Detect which cell encompasses the target text, then output its (X, Y) center coordinate. 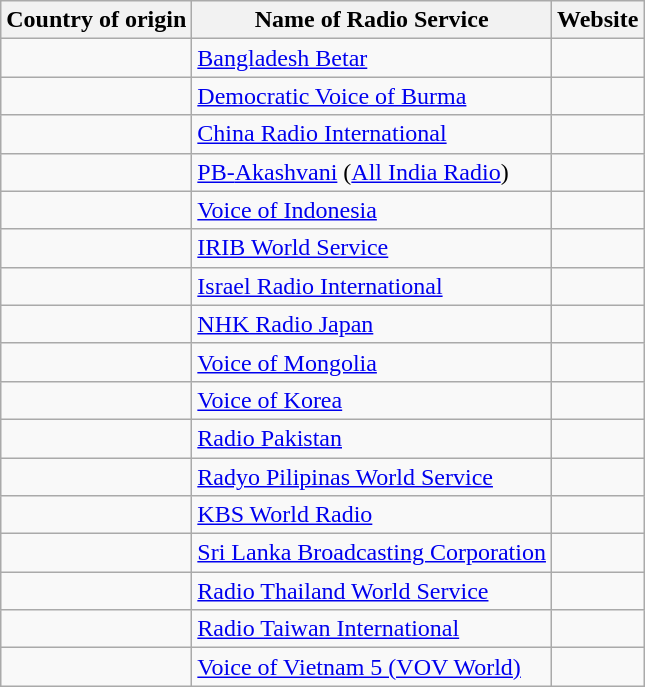
Bangladesh Betar (372, 58)
Sri Lanka Broadcasting Corporation (372, 553)
NHK Radio Japan (372, 324)
Voice of Vietnam 5 (VOV World) (372, 667)
Radyo Pilipinas World Service (372, 477)
Voice of Mongolia (372, 362)
Voice of Indonesia (372, 210)
Voice of Korea (372, 400)
Radio Pakistan (372, 438)
PB-Akashvani (All India Radio) (372, 172)
Radio Taiwan International (372, 629)
KBS World Radio (372, 515)
China Radio International (372, 134)
IRIB World Service (372, 248)
Country of origin (96, 20)
Democratic Voice of Burma (372, 96)
Website (597, 20)
Israel Radio International (372, 286)
Name of Radio Service (372, 20)
Radio Thailand World Service (372, 591)
